Determine the [x, y] coordinate at the center of the cell enclosing the given text.  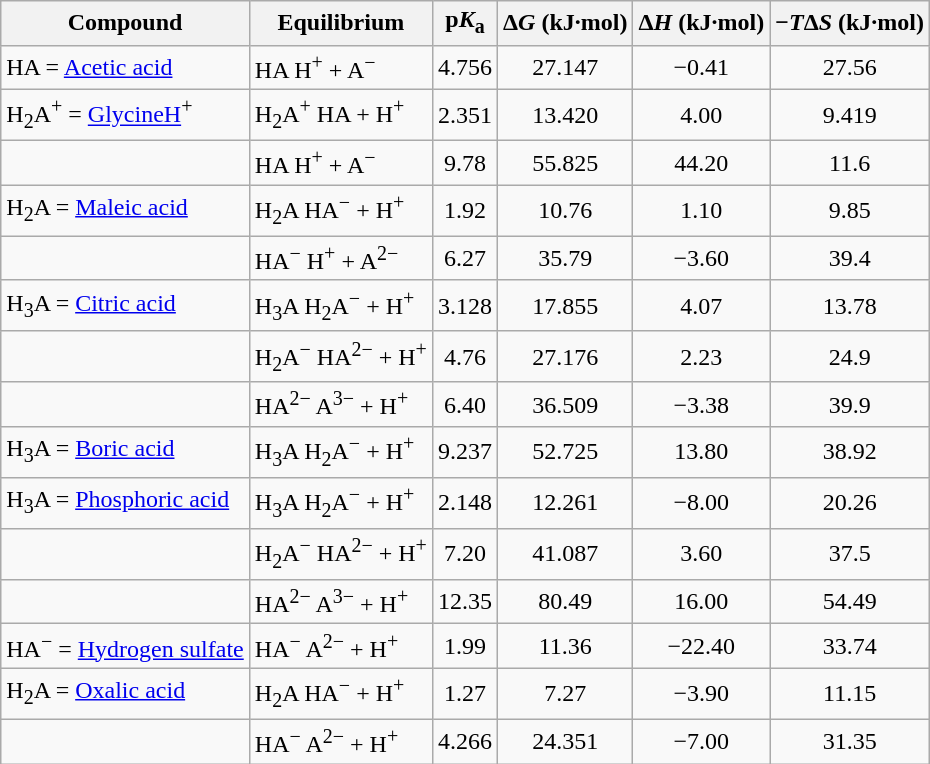
4.07 [702, 306]
13.420 [566, 116]
ΔH (kJ·mol) [702, 23]
H2A = Maleic acid [126, 210]
9.85 [850, 210]
6.27 [464, 258]
2.148 [464, 502]
H2A+ = GlycineH+ [126, 116]
39.9 [850, 404]
−8.00 [702, 502]
Compound [126, 23]
HA− = Hydrogen sulfate [126, 646]
44.20 [702, 162]
−0.41 [702, 68]
55.825 [566, 162]
7.20 [464, 554]
13.78 [850, 306]
27.147 [566, 68]
1.92 [464, 210]
11.6 [850, 162]
pKa [464, 23]
4.756 [464, 68]
24.351 [566, 742]
12.35 [464, 602]
3.128 [464, 306]
1.99 [464, 646]
4.76 [464, 356]
80.49 [566, 602]
39.4 [850, 258]
HA = Acetic acid [126, 68]
35.79 [566, 258]
36.509 [566, 404]
54.49 [850, 602]
H2A+ HA + H+ [340, 116]
−3.60 [702, 258]
7.27 [566, 694]
2.351 [464, 116]
20.26 [850, 502]
11.15 [850, 694]
27.176 [566, 356]
13.80 [702, 452]
6.40 [464, 404]
−3.90 [702, 694]
27.56 [850, 68]
1.10 [702, 210]
52.725 [566, 452]
ΔG (kJ·mol) [566, 23]
2.23 [702, 356]
33.74 [850, 646]
24.9 [850, 356]
11.36 [566, 646]
10.76 [566, 210]
1.27 [464, 694]
Equilibrium [340, 23]
9.237 [464, 452]
−TΔS (kJ·mol) [850, 23]
4.266 [464, 742]
9.419 [850, 116]
−22.40 [702, 646]
H2A = Oxalic acid [126, 694]
41.087 [566, 554]
−3.38 [702, 404]
9.78 [464, 162]
16.00 [702, 602]
H3A = Citric acid [126, 306]
−7.00 [702, 742]
17.855 [566, 306]
38.92 [850, 452]
12.261 [566, 502]
37.5 [850, 554]
H3A = Boric acid [126, 452]
3.60 [702, 554]
HA− H+ + A2− [340, 258]
31.35 [850, 742]
4.00 [702, 116]
H3A = Phosphoric acid [126, 502]
